Output the [x, y] coordinate of the center of the cell containing the given text.  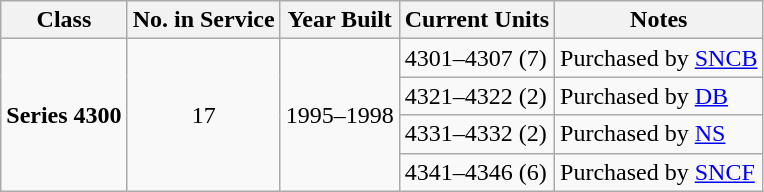
Purchased by SNCB [659, 58]
Purchased by DB [659, 96]
Notes [659, 20]
No. in Service [204, 20]
Purchased by SNCF [659, 172]
Current Units [476, 20]
4301–4307 (7) [476, 58]
Series 4300 [64, 115]
4321–4322 (2) [476, 96]
4341–4346 (6) [476, 172]
Class [64, 20]
17 [204, 115]
1995–1998 [340, 115]
Year Built [340, 20]
4331–4332 (2) [476, 134]
Purchased by NS [659, 134]
